For the text-containing cell, return its midpoint in [x, y] coordinate format. 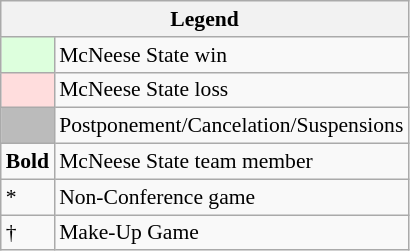
Non-Conference game [231, 197]
McNeese State team member [231, 162]
Make-Up Game [231, 233]
Legend [205, 19]
McNeese State win [231, 55]
† [28, 233]
* [28, 197]
McNeese State loss [231, 90]
Bold [28, 162]
Postponement/Cancelation/Suspensions [231, 126]
